Search for the cell housing the specified text and yield its [X, Y] center coordinate. 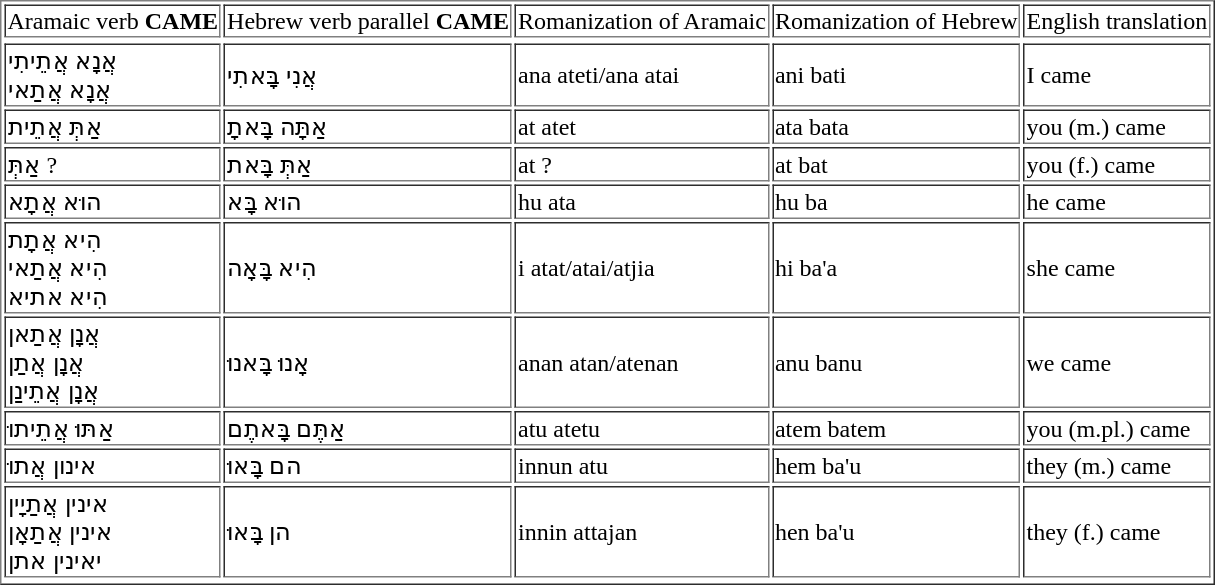
ani bati [896, 76]
הם בָּאוּ [368, 465]
אָנוּ בָּאנוּ [368, 362]
הוּא בָּא [368, 201]
you (f.) came [1118, 164]
innin attajan [642, 532]
anu banu [896, 362]
הִיא בָּאָה [368, 268]
אֲנָא אֲתֵיתִי אֲנָא אֲתַאי [112, 76]
הִיא אֲתָת הִיא אֲתַאי הִיא אתיא [112, 268]
אַתָּה בָּאתָ [368, 127]
hen ba'u [896, 532]
hu ata [642, 201]
הן בָּאוּ [368, 532]
ata bata [896, 127]
אינין אֲתַיָין אינין אֲתַאָן יאינין אתן [112, 532]
אַתְּ בָּאת [368, 164]
she came [1118, 268]
אַתְּ ? [112, 164]
hem ba'u [896, 465]
English translation [1118, 20]
atu atetu [642, 428]
Hebrew verb parallel CAME [368, 20]
at ? [642, 164]
we came [1118, 362]
i atat/atai/atjia [642, 268]
Aramaic verb CAME [112, 20]
אֲנָן אֲתַאן אֲנָן אֲתַן אֲנָן אֲתֵינַן [112, 362]
hu ba [896, 201]
at atet [642, 127]
he came [1118, 201]
אֲנִי בָּאתִי [368, 76]
הוּא אֲתָא [112, 201]
אַתּוּ אֲתֵיתוּ [112, 428]
אַתֶּם בָּאתֶם [368, 428]
Romanization of Aramaic [642, 20]
you (m.pl.) came [1118, 428]
innun atu [642, 465]
I came [1118, 76]
you (m.) came [1118, 127]
hi ba'a [896, 268]
they (m.) came [1118, 465]
אַתְּ אֲתֵית [112, 127]
they (f.) came [1118, 532]
אינון אֲתוּ [112, 465]
ana ateti/ana atai [642, 76]
anan atan/atenan [642, 362]
atem batem [896, 428]
at bat [896, 164]
Romanization of Hebrew [896, 20]
